Return [X, Y] of the center of cell containing provided text 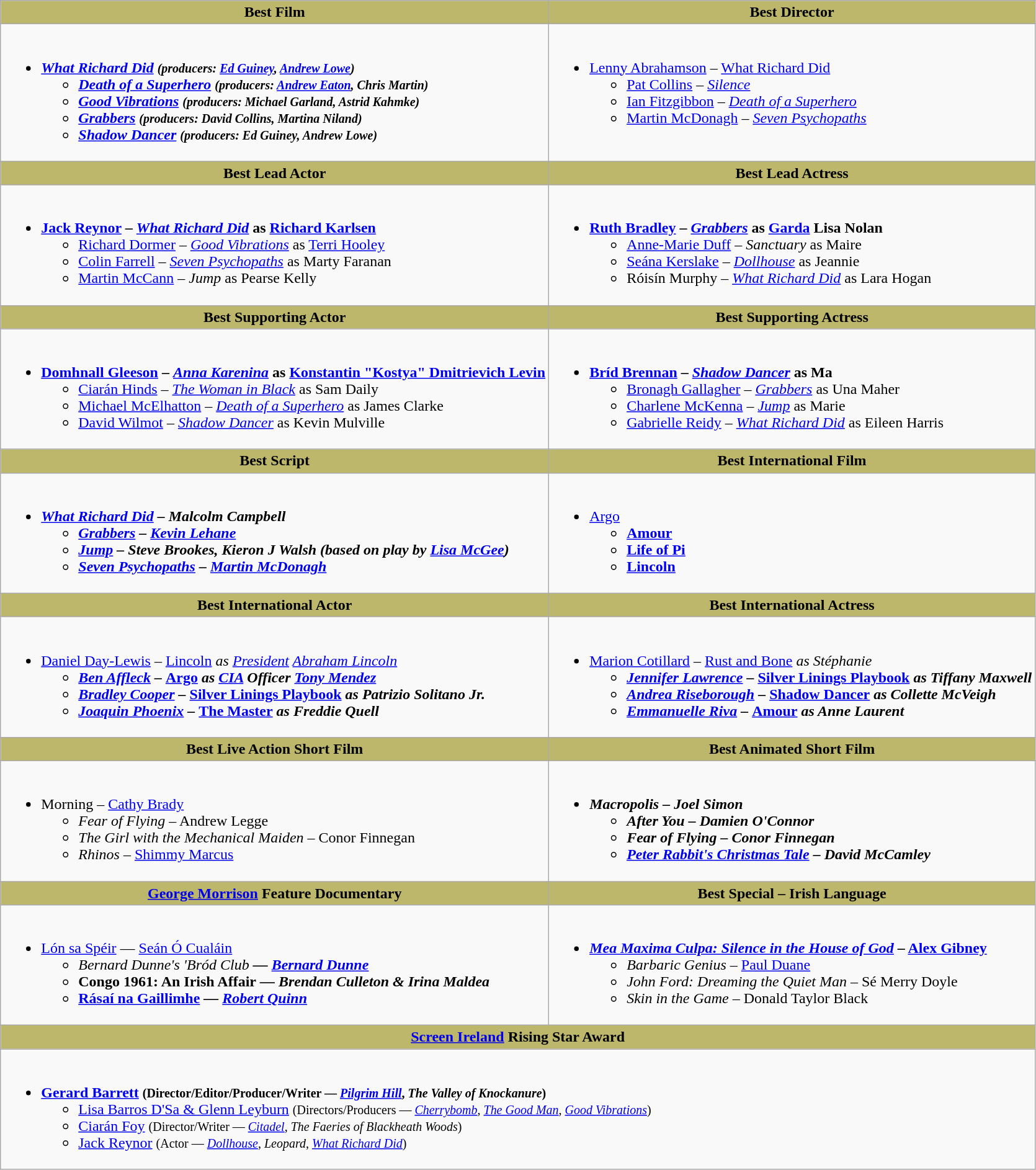
Best Lead Actress [792, 173]
George Morrison Feature Documentary [275, 893]
Macropolis – Joel SimonAfter You – Damien O'ConnorFear of Flying – Conor FinneganPeter Rabbit's Christmas Tale – David McCamley [792, 821]
ArgoAmourLife of PiLincoln [792, 533]
Best Special – Irish Language [792, 893]
Best International Actress [792, 605]
Best Animated Short Film [792, 749]
Best Film [275, 12]
Lenny Abrahamson – What Richard DidPat Collins – SilenceIan Fitzgibbon – Death of a SuperheroMartin McDonagh – Seven Psychopaths [792, 93]
Best International Film [792, 461]
Best Director [792, 12]
Best Supporting Actor [275, 317]
Morning – Cathy BradyFear of Flying – Andrew LeggeThe Girl with the Mechanical Maiden – Conor FinneganRhinos – Shimmy Marcus [275, 821]
Best Live Action Short Film [275, 749]
Best Lead Actor [275, 173]
Best International Actor [275, 605]
Best Supporting Actress [792, 317]
Best Script [275, 461]
Screen Ireland Rising Star Award [518, 1037]
